From the cell containing the given text, extract its center point as (x, y) coordinate. 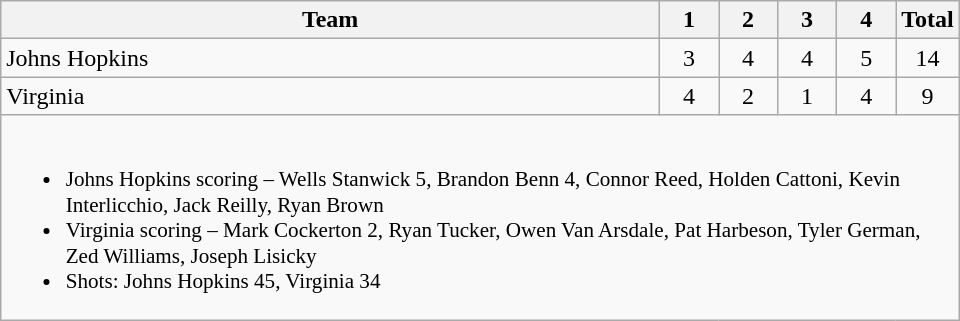
5 (866, 58)
Total (928, 20)
14 (928, 58)
Team (330, 20)
9 (928, 96)
Virginia (330, 96)
Johns Hopkins (330, 58)
